Return the [x, y] coordinate for the center point of the cell that contains the specified text.  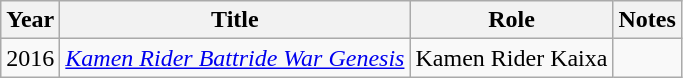
Title [235, 20]
2016 [30, 58]
Notes [647, 20]
Year [30, 20]
Kamen Rider Kaixa [512, 58]
Role [512, 20]
Kamen Rider Battride War Genesis [235, 58]
